Determine the [X, Y] coordinate at the center of the cell enclosing the given text.  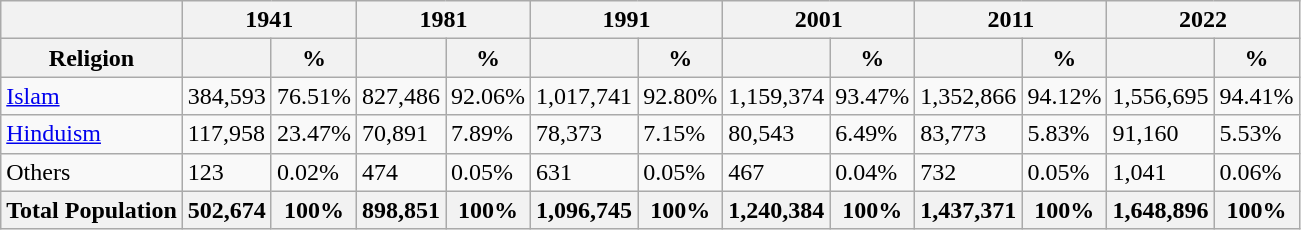
Hinduism [92, 134]
1,352,866 [968, 96]
1,041 [1160, 172]
1,159,374 [776, 96]
123 [226, 172]
Others [92, 172]
502,674 [226, 210]
94.12% [1064, 96]
1941 [269, 20]
1,556,695 [1160, 96]
1991 [627, 20]
467 [776, 172]
1,096,745 [584, 210]
474 [400, 172]
Total Population [92, 210]
80,543 [776, 134]
7.15% [680, 134]
1981 [443, 20]
1,240,384 [776, 210]
898,851 [400, 210]
732 [968, 172]
92.80% [680, 96]
7.89% [488, 134]
384,593 [226, 96]
Islam [92, 96]
78,373 [584, 134]
2011 [1011, 20]
5.83% [1064, 134]
827,486 [400, 96]
93.47% [872, 96]
1,437,371 [968, 210]
117,958 [226, 134]
0.06% [1256, 172]
0.02% [314, 172]
76.51% [314, 96]
1,017,741 [584, 96]
6.49% [872, 134]
92.06% [488, 96]
1,648,896 [1160, 210]
631 [584, 172]
2022 [1203, 20]
2001 [819, 20]
Religion [92, 58]
91,160 [1160, 134]
70,891 [400, 134]
0.04% [872, 172]
23.47% [314, 134]
5.53% [1256, 134]
83,773 [968, 134]
94.41% [1256, 96]
